Search for the cell housing the specified text and yield its [X, Y] center coordinate. 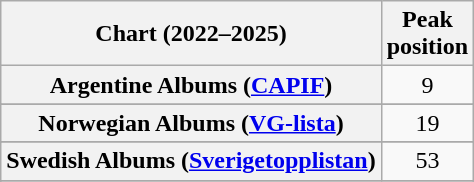
Norwegian Albums (VG-lista) [191, 123]
Chart (2022–2025) [191, 34]
Swedish Albums (Sverigetopplistan) [191, 161]
53 [427, 161]
Argentine Albums (CAPIF) [191, 85]
19 [427, 123]
Peakposition [427, 34]
9 [427, 85]
